Pinpoint the cell where the given text exists, returning its [x, y] midpoint coordinate. 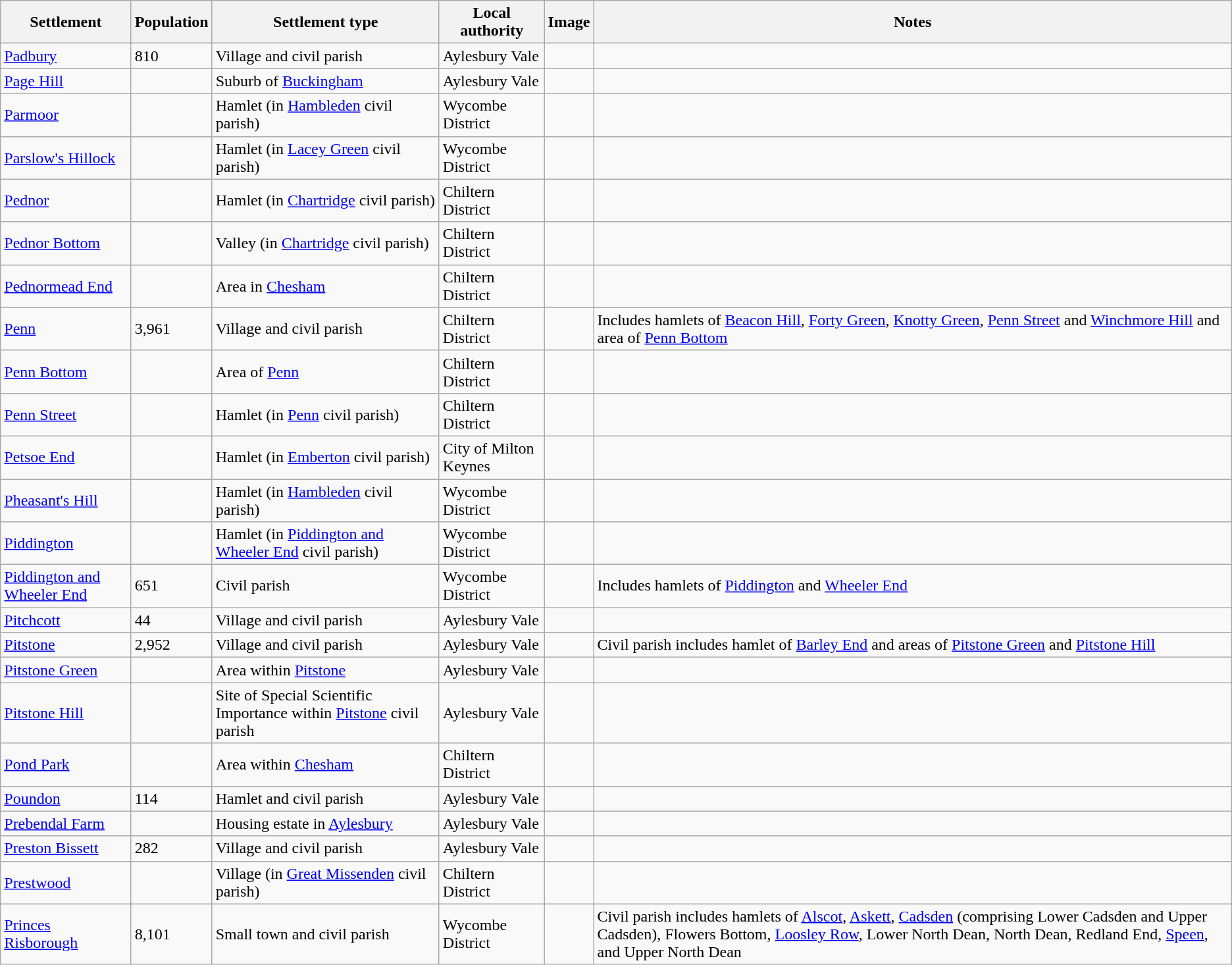
Padbury [66, 56]
City of Milton Keynes [492, 457]
Parslow's Hillock [66, 158]
Prestwood [66, 882]
282 [171, 848]
Prebendal Farm [66, 823]
Pitstone Green [66, 670]
Local authority [492, 22]
Settlement [66, 22]
Small town and civil parish [325, 934]
Includes hamlets of Piddington and Wheeler End [912, 586]
Poundon [66, 798]
Pednormead End [66, 286]
Hamlet (in Emberton civil parish) [325, 457]
810 [171, 56]
Population [171, 22]
Piddington and Wheeler End [66, 586]
Area within Chesham [325, 765]
Pednor Bottom [66, 244]
Page Hill [66, 81]
Pednor [66, 200]
Piddington [66, 544]
2,952 [171, 645]
Area in Chesham [325, 286]
114 [171, 798]
Pond Park [66, 765]
Valley (in Chartridge civil parish) [325, 244]
Village (in Great Missenden civil parish) [325, 882]
Settlement type [325, 22]
Suburb of Buckingham [325, 81]
651 [171, 586]
Petsoe End [66, 457]
Penn Street [66, 415]
Civil parish includes hamlet of Barley End and areas of Pitstone Green and Pitstone Hill [912, 645]
Area of Penn [325, 371]
Pheasant's Hill [66, 500]
Civil parish [325, 586]
Penn Bottom [66, 371]
Image [569, 22]
Parmoor [66, 115]
Pitstone [66, 645]
Housing estate in Aylesbury [325, 823]
Includes hamlets of Beacon Hill, Forty Green, Knotty Green, Penn Street and Winchmore Hill and area of Penn Bottom [912, 329]
Princes Risborough [66, 934]
Notes [912, 22]
Area within Pitstone [325, 670]
Pitstone Hill [66, 713]
Hamlet (in Piddington and Wheeler End civil parish) [325, 544]
8,101 [171, 934]
Hamlet (in Lacey Green civil parish) [325, 158]
3,961 [171, 329]
Pitchcott [66, 620]
Hamlet (in Penn civil parish) [325, 415]
Preston Bissett [66, 848]
Hamlet and civil parish [325, 798]
Site of Special Scientific Importance within Pitstone civil parish [325, 713]
44 [171, 620]
Hamlet (in Chartridge civil parish) [325, 200]
Penn [66, 329]
